Capture the cell that displays the provided text and extract its [X, Y] central coordinate. 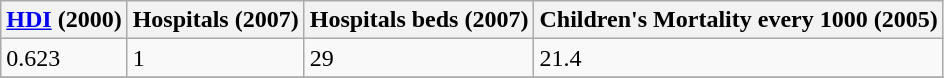
Hospitals beds (2007) [419, 20]
Children's Mortality every 1000 (2005) [738, 20]
HDI (2000) [64, 20]
0.623 [64, 58]
29 [419, 58]
21.4 [738, 58]
1 [216, 58]
Hospitals (2007) [216, 20]
